Extract the (X, Y) coordinate from the center of the cell holding the provided text.  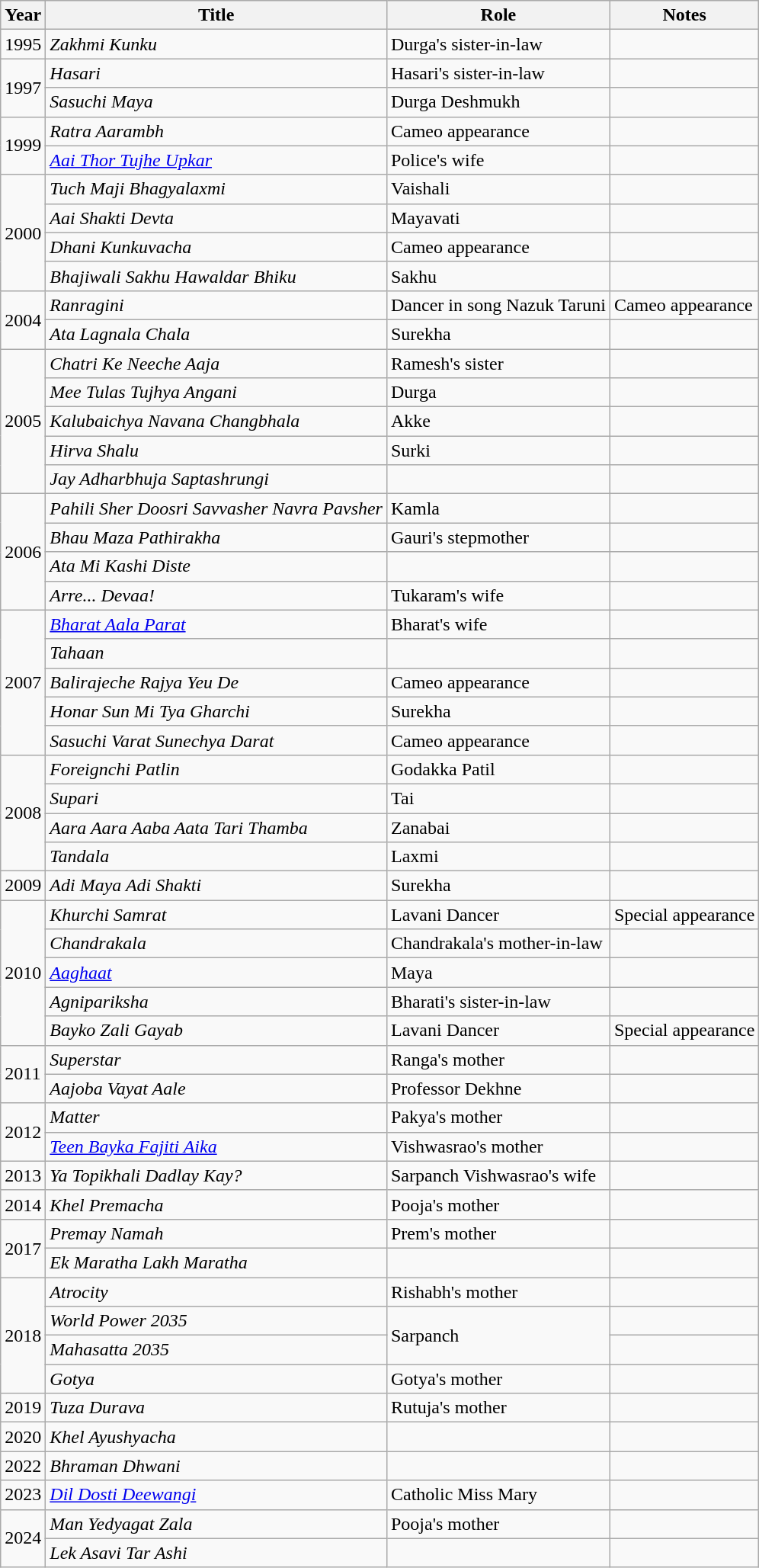
Ya Topikhali Dadlay Kay? (216, 1175)
Notes (684, 15)
2024 (23, 1538)
Ata Lagnala Chala (216, 334)
Laxmi (498, 857)
Surki (498, 451)
Durga's sister-in-law (498, 44)
2008 (23, 813)
Gotya's mother (498, 1379)
2017 (23, 1248)
Arre... Devaa! (216, 595)
Sakhu (498, 276)
Ramesh's sister (498, 364)
Catholic Miss Mary (498, 1495)
Sarpanch (498, 1336)
2014 (23, 1204)
2019 (23, 1408)
Lek Asavi Tar Ashi (216, 1553)
Bharati's sister-in-law (498, 1002)
Tuza Durava (216, 1408)
Khurchi Samrat (216, 915)
Honar Sun Mi Tya Gharchi (216, 711)
2006 (23, 552)
Kamla (498, 508)
1995 (23, 44)
Aai Shakti Devta (216, 218)
Kalubaichya Navana Changbhala (216, 422)
Chandrakala (216, 944)
Hasari's sister-in-law (498, 73)
Rishabh's mother (498, 1292)
Aara Aara Aaba Aata Tari Thamba (216, 827)
Bharat's wife (498, 624)
Prem's mother (498, 1233)
Balirajeche Rajya Yeu De (216, 682)
2020 (23, 1437)
Tuch Maji Bhagyalaxmi (216, 189)
Bayko Zali Gayab (216, 1031)
Ratra Aarambh (216, 131)
2005 (23, 422)
1997 (23, 88)
Tandala (216, 857)
Professor Dekhne (498, 1089)
Bhau Maza Pathirakha (216, 537)
2009 (23, 886)
Aai Thor Tujhe Upkar (216, 160)
Khel Premacha (216, 1204)
Zakhmi Kunku (216, 44)
Man Yedyagat Zala (216, 1524)
Atrocity (216, 1292)
Mee Tulas Tujhya Angani (216, 393)
2011 (23, 1074)
Chatri Ke Neeche Aaja (216, 364)
Sasuchi Varat Sunechya Darat (216, 740)
Hasari (216, 73)
Ranragini (216, 305)
Teen Bayka Fajiti Aika (216, 1146)
Gauri's stepmother (498, 537)
Superstar (216, 1060)
2007 (23, 682)
1999 (23, 146)
Mayavati (498, 218)
Pahili Sher Doosri Savvasher Navra Pavsher (216, 508)
Aajoba Vayat Aale (216, 1089)
Hirva Shalu (216, 451)
Pakya's mother (498, 1117)
Title (216, 15)
Dil Dosti Deewangi (216, 1495)
Dancer in song Nazuk Taruni (498, 305)
Chandrakala's mother-in-law (498, 944)
Ranga's mother (498, 1060)
Bhajiwali Sakhu Hawaldar Bhiku (216, 276)
Tahaan (216, 653)
Zanabai (498, 827)
Khel Ayushyacha (216, 1437)
Bhraman Dhwani (216, 1466)
2010 (23, 973)
Ek Maratha Lakh Maratha (216, 1262)
Year (23, 15)
2000 (23, 232)
Durga (498, 393)
Ata Mi Kashi Diste (216, 566)
2012 (23, 1132)
2023 (23, 1495)
Matter (216, 1117)
Tai (498, 798)
Sarpanch Vishwasrao's wife (498, 1175)
2004 (23, 319)
Adi Maya Adi Shakti (216, 886)
Role (498, 15)
2013 (23, 1175)
World Power 2035 (216, 1321)
Maya (498, 973)
2022 (23, 1466)
Premay Namah (216, 1233)
Aaghaat (216, 973)
Gotya (216, 1379)
Rutuja's mother (498, 1408)
Durga Deshmukh (498, 102)
Dhani Kunkuvacha (216, 247)
Tukaram's wife (498, 595)
Vishwasrao's mother (498, 1146)
Agnipariksha (216, 1002)
Foreignchi Patlin (216, 769)
Sasuchi Maya (216, 102)
2018 (23, 1336)
Police's wife (498, 160)
Vaishali (498, 189)
Bharat Aala Parat (216, 624)
Jay Adharbhuja Saptashrungi (216, 479)
Supari (216, 798)
Godakka Patil (498, 769)
Mahasatta 2035 (216, 1350)
Akke (498, 422)
